Capture the cell that displays the provided text and extract its (x, y) central coordinate. 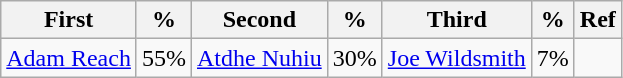
Joe Wildsmith (456, 58)
Adam Reach (69, 58)
Ref (598, 20)
Third (456, 20)
7% (552, 58)
Second (259, 20)
Atdhe Nuhiu (259, 58)
55% (164, 58)
First (69, 20)
30% (354, 58)
